Output the (x, y) coordinate of the center of the cell containing the given text.  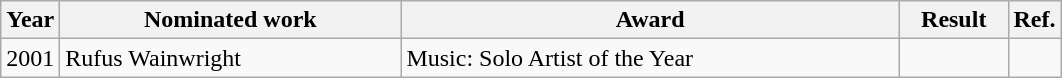
Ref. (1034, 20)
2001 (30, 58)
Nominated work (230, 20)
Result (954, 20)
Award (650, 20)
Rufus Wainwright (230, 58)
Music: Solo Artist of the Year (650, 58)
Year (30, 20)
